Identify which cell holds the provided text, then report its [x, y] central coordinate. 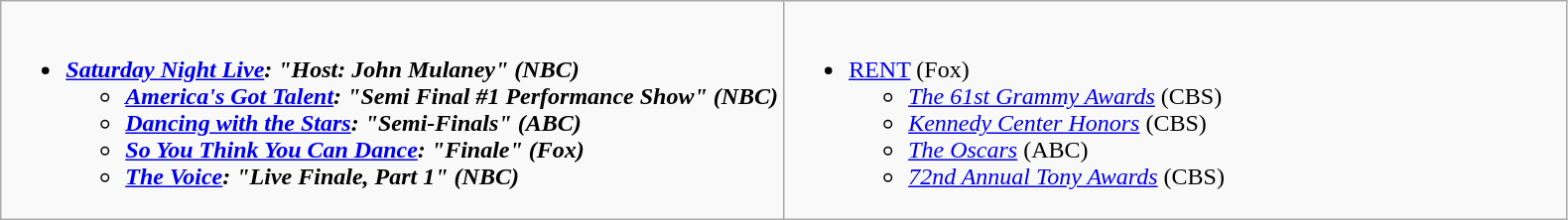
RENT (Fox)The 61st Grammy Awards (CBS)Kennedy Center Honors (CBS)The Oscars (ABC)72nd Annual Tony Awards (CBS) [1175, 111]
